Pinpoint the cell where the given text exists, returning its [X, Y] midpoint coordinate. 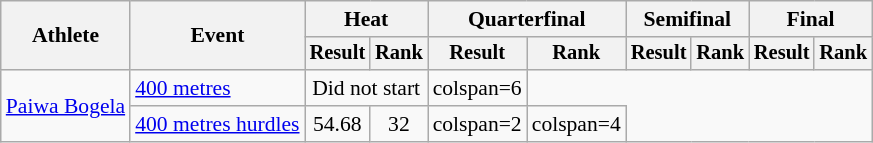
Quarterfinal [527, 19]
Heat [366, 19]
colspan=4 [576, 124]
Final [810, 19]
Semifinal [688, 19]
Event [217, 36]
Athlete [66, 36]
400 metres hurdles [217, 124]
Paiwa Bogela [66, 106]
colspan=2 [478, 124]
colspan=6 [478, 88]
Did not start [366, 88]
400 metres [217, 88]
54.68 [338, 124]
32 [399, 124]
